Detect which cell encompasses the target text, then output its [X, Y] center coordinate. 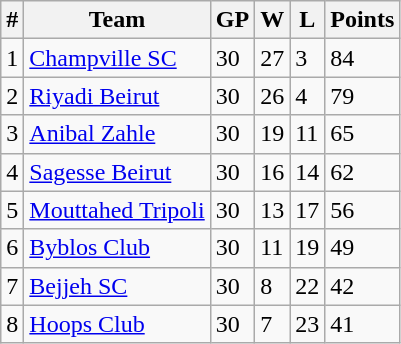
5 [12, 210]
Bejjeh SC [117, 286]
GP [232, 20]
26 [272, 96]
6 [12, 248]
79 [362, 96]
42 [362, 286]
14 [308, 172]
Riyadi Beirut [117, 96]
17 [308, 210]
84 [362, 58]
Points [362, 20]
23 [308, 324]
Sagesse Beirut [117, 172]
1 [12, 58]
41 [362, 324]
22 [308, 286]
Champville SC [117, 58]
65 [362, 134]
27 [272, 58]
Team [117, 20]
# [12, 20]
49 [362, 248]
Hoops Club [117, 324]
2 [12, 96]
Mouttahed Tripoli [117, 210]
W [272, 20]
16 [272, 172]
56 [362, 210]
Anibal Zahle [117, 134]
13 [272, 210]
Byblos Club [117, 248]
L [308, 20]
62 [362, 172]
